Pinpoint the cell where the given text exists, returning its [x, y] midpoint coordinate. 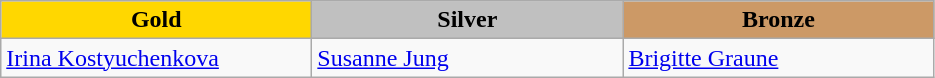
Irina Kostyuchenkova [156, 58]
Silver [468, 20]
Gold [156, 20]
Susanne Jung [468, 58]
Bronze [778, 20]
Brigitte Graune [778, 58]
